Scan for the cell matching the given text and deliver its [X, Y] coordinate at center. 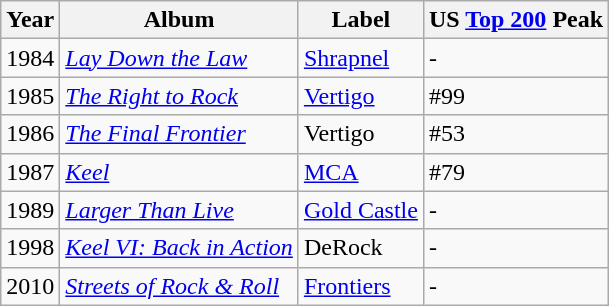
Keel [180, 172]
#79 [516, 172]
1985 [30, 96]
2010 [30, 286]
Album [180, 20]
Gold Castle [360, 210]
#53 [516, 134]
The Right to Rock [180, 96]
1989 [30, 210]
DeRock [360, 248]
1986 [30, 134]
Shrapnel [360, 58]
1987 [30, 172]
Larger Than Live [180, 210]
Lay Down the Law [180, 58]
Keel VI: Back in Action [180, 248]
The Final Frontier [180, 134]
Frontiers [360, 286]
Streets of Rock & Roll [180, 286]
1984 [30, 58]
MCA [360, 172]
Label [360, 20]
Year [30, 20]
#99 [516, 96]
1998 [30, 248]
US Top 200 Peak [516, 20]
